Return the (X, Y) coordinate for the center point of the cell that contains the specified text.  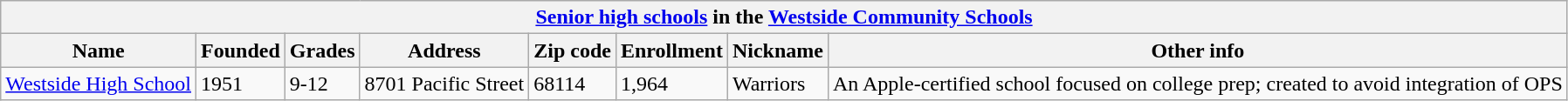
Founded (241, 50)
1951 (241, 84)
Other info (1198, 50)
Enrollment (671, 50)
Zip code (573, 50)
Grades (322, 50)
Senior high schools in the Westside Community Schools (784, 17)
9-12 (322, 84)
Warriors (777, 84)
1,964 (671, 84)
68114 (573, 84)
8701 Pacific Street (444, 84)
An Apple-certified school focused on college prep; created to avoid integration of OPS (1198, 84)
Address (444, 50)
Westside High School (99, 84)
Name (99, 50)
Nickname (777, 50)
